Return [X, Y] of the center of cell containing provided text 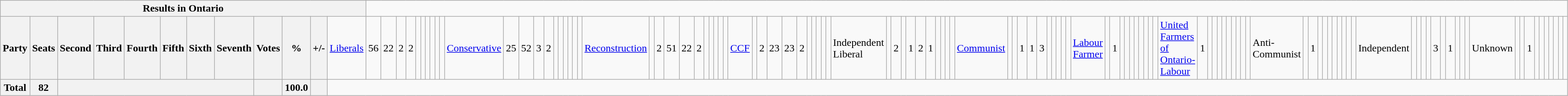
82 [43, 87]
Total [15, 87]
Conservative [474, 48]
Communist [981, 48]
Unknown [1492, 48]
Results in Ontario [183, 9]
Sixth [200, 48]
Seventh [234, 48]
51 [672, 48]
Seats [43, 48]
+/- [319, 48]
Labour Farmer [1088, 48]
Liberals [347, 48]
CCF [740, 48]
United Farmers of Ontario-Labour [1178, 48]
Reconstruction [616, 48]
100.0 [297, 87]
Anti-Communist [1277, 48]
Votes [268, 48]
Second [76, 48]
Third [109, 48]
Party [15, 48]
Fifth [173, 48]
25 [511, 48]
Independent Liberal [859, 48]
Fourth [142, 48]
% [297, 48]
56 [373, 48]
52 [526, 48]
Independent [1384, 48]
